Return [X, Y] of the center of cell containing provided text 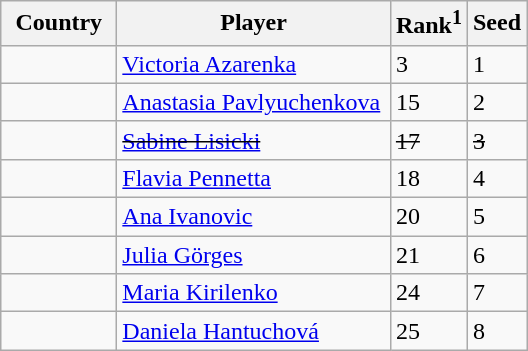
Sabine Lisicki [254, 140]
Julia Görges [254, 255]
Country [59, 24]
1 [496, 64]
Rank1 [428, 24]
Player [254, 24]
25 [428, 331]
Daniela Hantuchová [254, 331]
Flavia Pennetta [254, 178]
Victoria Azarenka [254, 64]
7 [496, 293]
2 [496, 102]
Anastasia Pavlyuchenkova [254, 102]
21 [428, 255]
18 [428, 178]
8 [496, 331]
Maria Kirilenko [254, 293]
20 [428, 217]
5 [496, 217]
4 [496, 178]
Seed [496, 24]
15 [428, 102]
24 [428, 293]
Ana Ivanovic [254, 217]
17 [428, 140]
6 [496, 255]
